Find where the given text appears and provide that cell's center as (X, Y) coordinate. 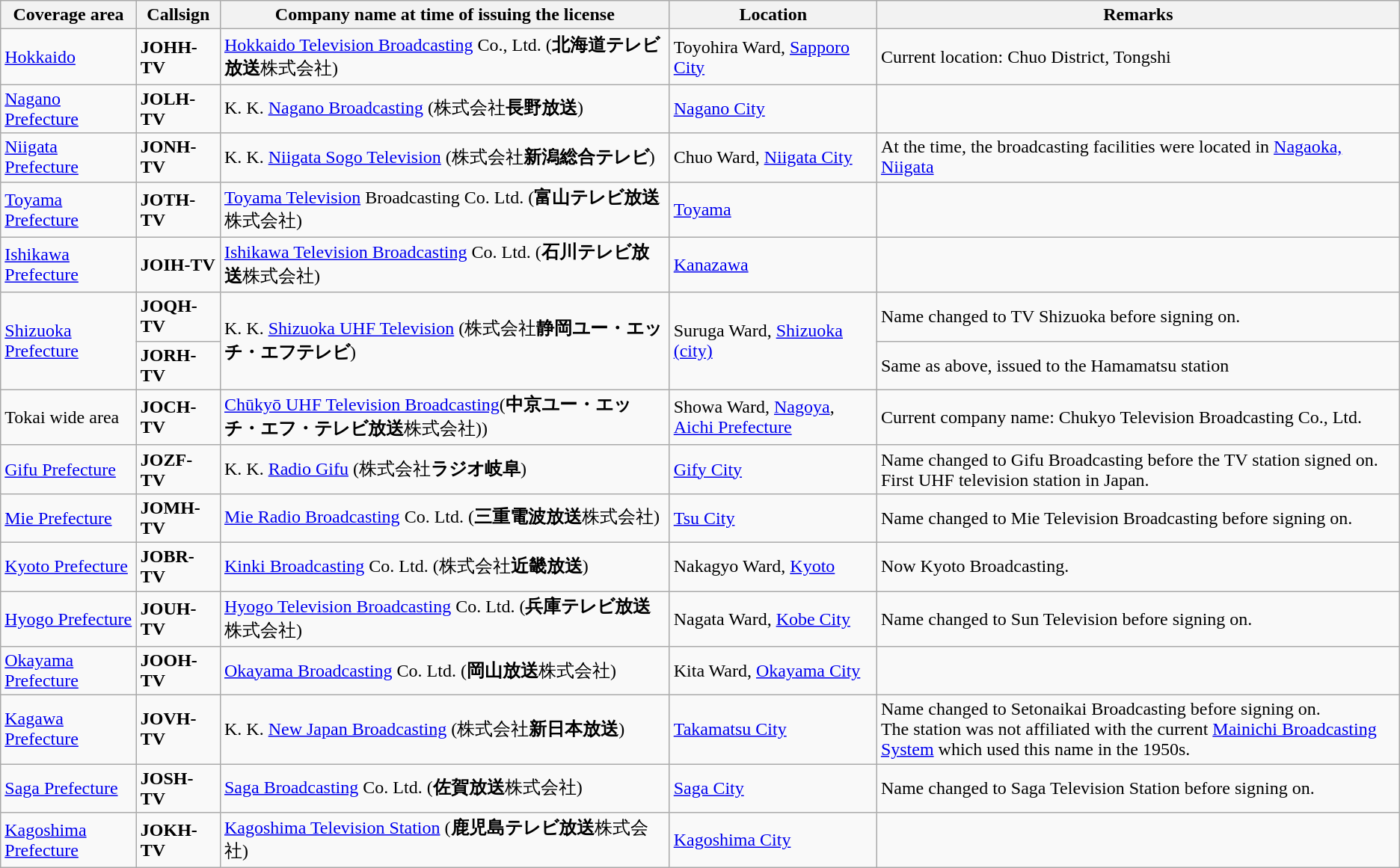
JOSH-TV (178, 788)
Kagoshima Prefecture (69, 840)
Nagata Ward, Kobe City (773, 618)
K. K. Niigata Sogo Television (株式会社新潟総合テレビ) (444, 157)
Okayama Prefecture (69, 671)
Current company name: Chukyo Television Broadcasting Co., Ltd. (1138, 417)
Hokkaido (69, 57)
Hyogo Television Broadcasting Co. Ltd. (兵庫テレビ放送株式会社) (444, 618)
Tsu City (773, 517)
JOVH-TV (178, 730)
Kinki Broadcasting Co. Ltd. (株式会社近畿放送) (444, 567)
Current location: Chuo District, Tongshi (1138, 57)
At the time, the broadcasting facilities were located in Nagaoka, Niigata (1138, 157)
JORH-TV (178, 365)
K. K. New Japan Broadcasting (株式会社新日本放送) (444, 730)
K. K. Radio Gifu (株式会社ラジオ岐阜) (444, 470)
Name changed to TV Shizuoka before signing on. (1138, 317)
JOZF-TV (178, 470)
Same as above, issued to the Hamamatsu station (1138, 365)
Toyohira Ward, Sapporo City (773, 57)
Okayama Broadcasting Co. Ltd. (岡山放送株式会社) (444, 671)
JOTH-TV (178, 209)
Gify City (773, 470)
Coverage area (69, 15)
Name changed to Gifu Broadcasting before the TV station signed on. First UHF television station in Japan. (1138, 470)
Kagawa Prefecture (69, 730)
Ishikawa Prefecture (69, 265)
Name changed to Saga Television Station before signing on. (1138, 788)
Takamatsu City (773, 730)
K. K. Nagano Broadcasting (株式会社長野放送) (444, 109)
Hyogo Prefecture (69, 618)
Toyama Prefecture (69, 209)
Saga City (773, 788)
Suruga Ward, Shizuoka (city) (773, 341)
Chūkyō UHF Television Broadcasting(中京ユー・エッチ・エフ・テレビ放送株式会社)) (444, 417)
JOLH-TV (178, 109)
Kanazawa (773, 265)
Showa Ward, Nagoya, Aichi Prefecture (773, 417)
JOUH-TV (178, 618)
Nagano Prefecture (69, 109)
JOIH-TV (178, 265)
Company name at time of issuing the license (444, 15)
Saga Broadcasting Co. Ltd. (佐賀放送株式会社) (444, 788)
Kita Ward, Okayama City (773, 671)
JOKH-TV (178, 840)
K. K. Shizuoka UHF Television (株式会社静岡ユー・エッチ・エフテレビ) (444, 341)
Location (773, 15)
Chuo Ward, Niigata City (773, 157)
JOHH-TV (178, 57)
Nakagyo Ward, Kyoto (773, 567)
Nagano City (773, 109)
Saga Prefecture (69, 788)
JONH-TV (178, 157)
Name changed to Sun Television before signing on. (1138, 618)
Now Kyoto Broadcasting. (1138, 567)
Name changed to Mie Television Broadcasting before signing on. (1138, 517)
Kagoshima Television Station (鹿児島テレビ放送株式会社) (444, 840)
Callsign (178, 15)
Gifu Prefecture (69, 470)
Toyama Television Broadcasting Co. Ltd. (富山テレビ放送株式会社) (444, 209)
Ishikawa Television Broadcasting Co. Ltd. (石川テレビ放送株式会社) (444, 265)
Hokkaido Television Broadcasting Co., Ltd. (北海道テレビ放送株式会社) (444, 57)
JOQH-TV (178, 317)
JOMH-TV (178, 517)
Remarks (1138, 15)
Kyoto Prefecture (69, 567)
Tokai wide area (69, 417)
Mie Prefecture (69, 517)
JOBR-TV (178, 567)
Toyama (773, 209)
Kagoshima City (773, 840)
Niigata Prefecture (69, 157)
Shizuoka Prefecture (69, 341)
JOOH-TV (178, 671)
Mie Radio Broadcasting Co. Ltd. (三重電波放送株式会社) (444, 517)
JOCH-TV (178, 417)
